Locate the cell with the specified text and output its (x, y) center coordinate. 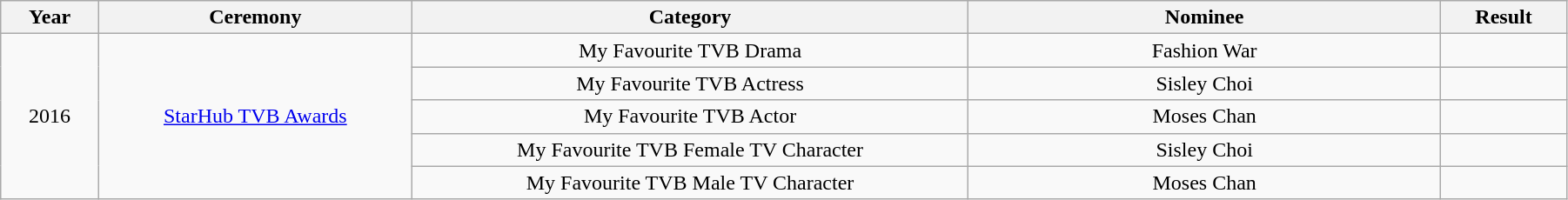
Year (50, 17)
Ceremony (255, 17)
My Favourite TVB Actor (689, 117)
My Favourite TVB Actress (689, 83)
Nominee (1204, 17)
2016 (50, 117)
Result (1504, 17)
StarHub TVB Awards (255, 117)
Category (689, 17)
My Favourite TVB Male TV Character (689, 183)
Fashion War (1204, 50)
My Favourite TVB Drama (689, 50)
My Favourite TVB Female TV Character (689, 150)
